Return [x, y] of the center of cell containing provided text 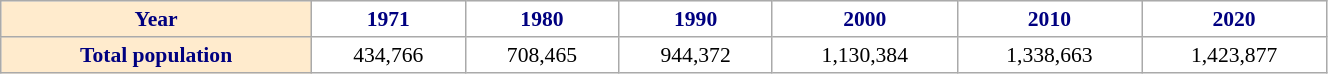
1,130,384 [864, 55]
Year [156, 19]
944,372 [696, 55]
1,423,877 [1234, 55]
Total population [156, 55]
2020 [1234, 19]
2010 [1050, 19]
2000 [864, 19]
708,465 [542, 55]
434,766 [388, 55]
1990 [696, 19]
1971 [388, 19]
1,338,663 [1050, 55]
1980 [542, 19]
